Find where the given text appears and provide that cell's center as [x, y] coordinate. 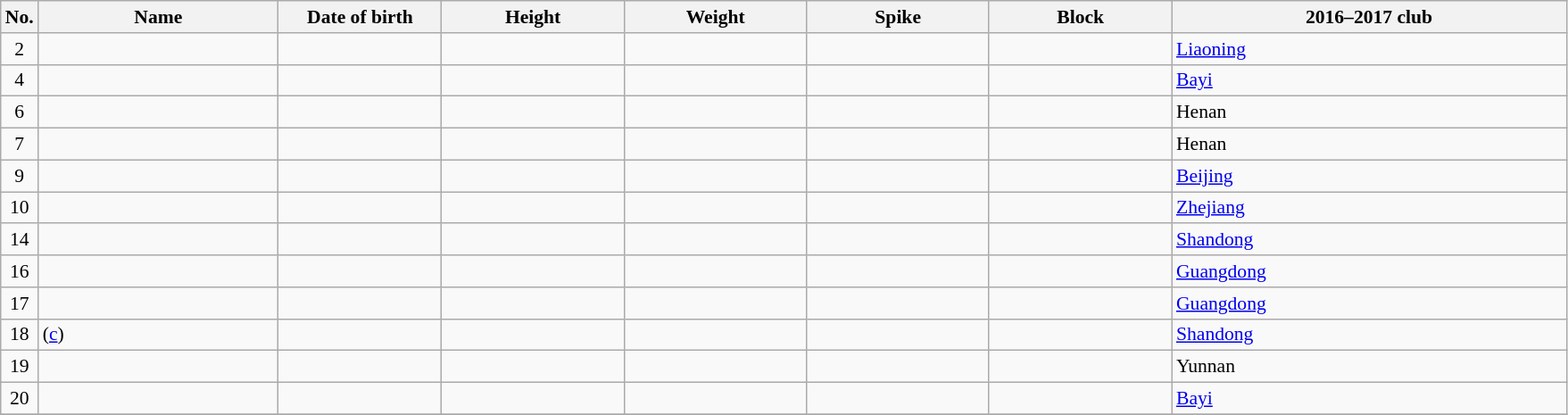
9 [20, 176]
20 [20, 399]
Date of birth [361, 17]
16 [20, 271]
No. [20, 17]
Zhejiang [1369, 208]
Beijing [1369, 176]
14 [20, 240]
7 [20, 145]
(c) [159, 335]
19 [20, 367]
Spike [898, 17]
4 [20, 80]
Weight [716, 17]
Yunnan [1369, 367]
17 [20, 303]
Height [534, 17]
Liaoning [1369, 49]
Name [159, 17]
Block [1080, 17]
18 [20, 335]
2016–2017 club [1369, 17]
2 [20, 49]
6 [20, 112]
10 [20, 208]
